Pinpoint the cell where the given text exists, returning its (x, y) midpoint coordinate. 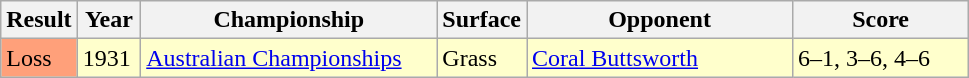
6–1, 3–6, 4–6 (881, 58)
Result (39, 20)
Championship (289, 20)
Grass (482, 58)
Score (881, 20)
1931 (109, 58)
Coral Buttsworth (659, 58)
Surface (482, 20)
Loss (39, 58)
Australian Championships (289, 58)
Year (109, 20)
Opponent (659, 20)
